Find where the given text appears and provide that cell's center as (x, y) coordinate. 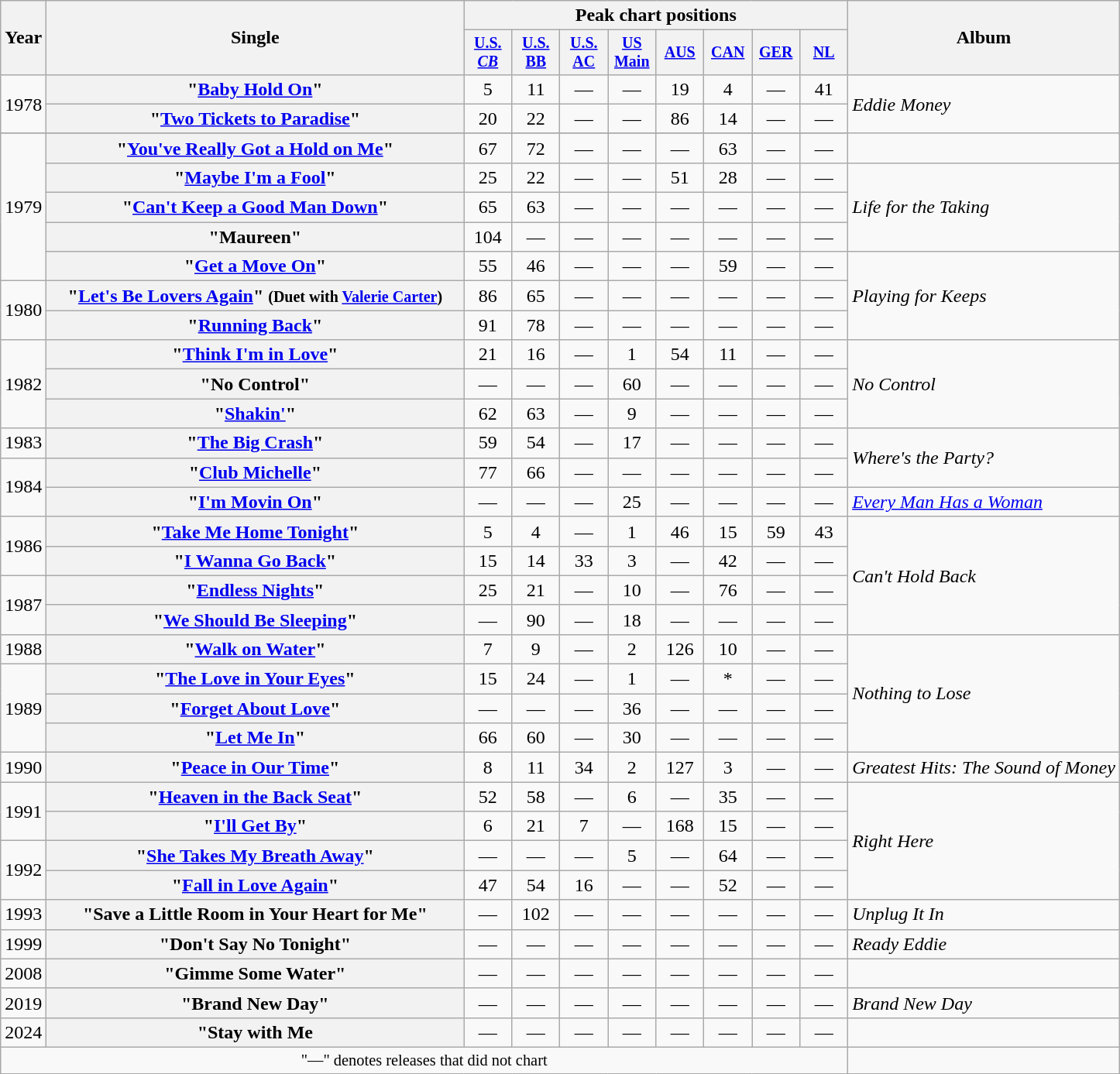
"Forget About Love" (256, 709)
51 (680, 177)
"Heaven in the Back Seat" (256, 797)
55 (488, 266)
U.S. AC (584, 53)
33 (584, 561)
72 (536, 148)
8 (488, 767)
47 (488, 885)
1984 (23, 487)
"Can't Keep a Good Man Down" (256, 208)
1980 (23, 311)
41 (824, 89)
127 (680, 767)
"Fall in Love Again" (256, 885)
1992 (23, 870)
18 (632, 619)
Playing for Keeps (984, 296)
"Two Tickets to Paradise" (256, 118)
35 (728, 797)
1989 (23, 709)
1983 (23, 443)
168 (680, 826)
20 (488, 118)
"I'm Movin On" (256, 502)
GER (776, 53)
1982 (23, 384)
"I Wanna Go Back" (256, 561)
1979 (23, 207)
"She Takes My Breath Away" (256, 856)
Nothing to Lose (984, 693)
"The Big Crash" (256, 443)
67 (488, 148)
1991 (23, 812)
Every Man Has a Woman (984, 502)
64 (728, 856)
1988 (23, 649)
"Don't Say No Tonight" (256, 944)
"Endless Nights" (256, 590)
62 (488, 413)
"Let Me In" (256, 738)
1986 (23, 546)
76 (728, 590)
90 (536, 619)
2024 (23, 1032)
104 (488, 237)
Year (23, 38)
91 (488, 325)
Unplug It In (984, 914)
102 (536, 914)
Album (984, 38)
1987 (23, 605)
"Shakin'" (256, 413)
42 (728, 561)
28 (728, 177)
1993 (23, 914)
Ready Eddie (984, 944)
34 (584, 767)
126 (680, 649)
Life for the Taking (984, 207)
"Baby Hold On" (256, 89)
NL (824, 53)
78 (536, 325)
U.S. CB (488, 53)
"Save a Little Room in Your Heart for Me" (256, 914)
"Maybe I'm a Fool" (256, 177)
U.S. BB (536, 53)
2019 (23, 1003)
1999 (23, 944)
Right Here (984, 841)
58 (536, 797)
"Get a Move On" (256, 266)
"Club Michelle" (256, 472)
Greatest Hits: The Sound of Money (984, 767)
1990 (23, 767)
77 (488, 472)
"The Love in Your Eyes" (256, 679)
Brand New Day (984, 1003)
36 (632, 709)
2008 (23, 973)
"Running Back" (256, 325)
Peak chart positions (656, 15)
"No Control" (256, 384)
Single (256, 38)
US Main (632, 53)
30 (632, 738)
Where's the Party? (984, 458)
19 (680, 89)
"We Should Be Sleeping" (256, 619)
"—" denotes releases that did not chart (424, 1060)
Eddie Money (984, 104)
CAN (728, 53)
"You've Really Got a Hold on Me" (256, 148)
"Take Me Home Tonight" (256, 531)
17 (632, 443)
Can't Hold Back (984, 575)
No Control (984, 384)
43 (824, 531)
"I'll Get By" (256, 826)
"Maureen" (256, 237)
* (728, 679)
"Gimme Some Water" (256, 973)
"Walk on Water" (256, 649)
"Stay with Me (256, 1032)
"Brand New Day" (256, 1003)
"Peace in Our Time" (256, 767)
1978 (23, 104)
"Think I'm in Love" (256, 355)
"Let's Be Lovers Again" (Duet with Valerie Carter) (256, 296)
AUS (680, 53)
24 (536, 679)
